Provide the [X, Y] coordinate of the cell's center where the given text is located.  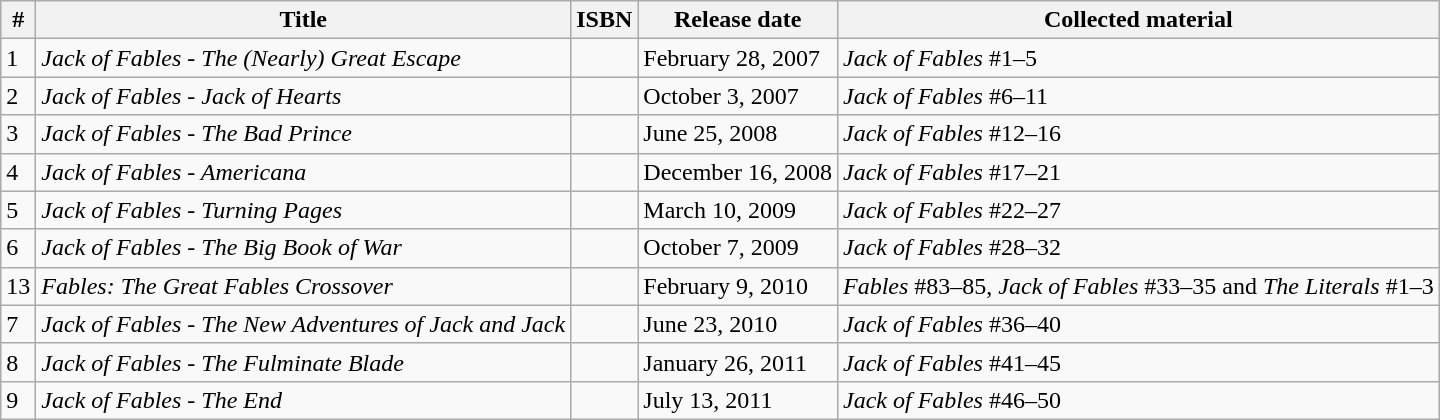
6 [18, 248]
Jack of Fables - The End [304, 400]
1 [18, 58]
Jack of Fables - The Bad Prince [304, 134]
Title [304, 20]
February 28, 2007 [738, 58]
Jack of Fables #22–27 [1138, 210]
4 [18, 172]
January 26, 2011 [738, 362]
December 16, 2008 [738, 172]
October 3, 2007 [738, 96]
Jack of Fables - The Big Book of War [304, 248]
Fables #83–85, Jack of Fables #33–35 and The Literals #1–3 [1138, 286]
Jack of Fables #41–45 [1138, 362]
Jack of Fables #17–21 [1138, 172]
Fables: The Great Fables Crossover [304, 286]
Jack of Fables - The New Adventures of Jack and Jack [304, 324]
Jack of Fables - The (Nearly) Great Escape [304, 58]
Jack of Fables #1–5 [1138, 58]
Jack of Fables #36–40 [1138, 324]
Jack of Fables #6–11 [1138, 96]
2 [18, 96]
July 13, 2011 [738, 400]
Jack of Fables - Jack of Hearts [304, 96]
8 [18, 362]
March 10, 2009 [738, 210]
Release date [738, 20]
Collected material [1138, 20]
June 23, 2010 [738, 324]
9 [18, 400]
5 [18, 210]
13 [18, 286]
June 25, 2008 [738, 134]
Jack of Fables - Americana [304, 172]
7 [18, 324]
Jack of Fables #28–32 [1138, 248]
February 9, 2010 [738, 286]
# [18, 20]
ISBN [604, 20]
Jack of Fables - Turning Pages [304, 210]
Jack of Fables - The Fulminate Blade [304, 362]
October 7, 2009 [738, 248]
Jack of Fables #12–16 [1138, 134]
Jack of Fables #46–50 [1138, 400]
3 [18, 134]
